Provide the [x, y] coordinate of the cell's center where the given text is located.  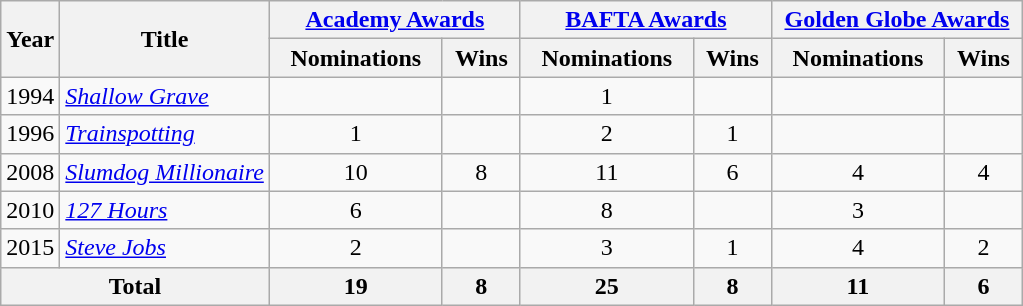
10 [356, 172]
Academy Awards [394, 20]
2008 [30, 172]
Trainspotting [165, 134]
Total [136, 286]
BAFTA Awards [646, 20]
Golden Globe Awards [896, 20]
Steve Jobs [165, 248]
Shallow Grave [165, 96]
1994 [30, 96]
Title [165, 39]
127 Hours [165, 210]
2015 [30, 248]
25 [606, 286]
1996 [30, 134]
Slumdog Millionaire [165, 172]
2010 [30, 210]
19 [356, 286]
Year [30, 39]
